For the text-containing cell, return its midpoint in [X, Y] coordinate format. 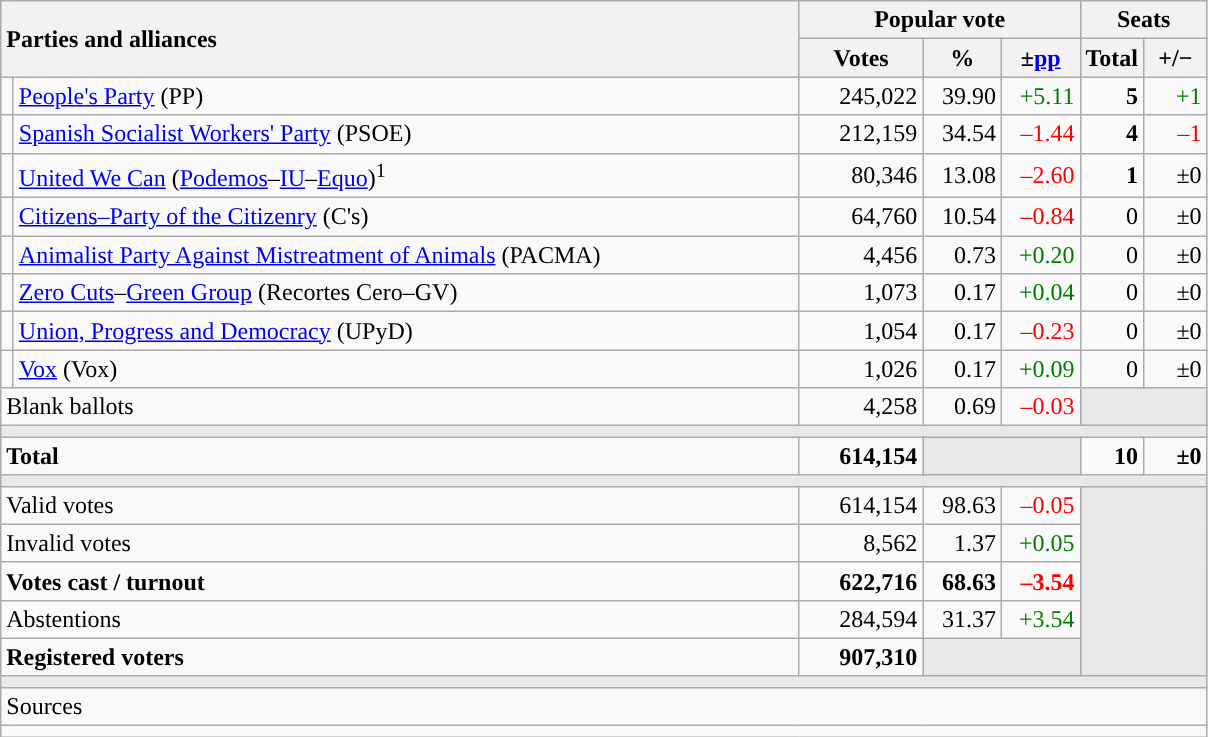
–0.23 [1040, 331]
68.63 [962, 581]
Sources [604, 706]
±pp [1040, 58]
Seats [1144, 20]
Invalid votes [400, 543]
Valid votes [400, 505]
0.69 [962, 407]
4,258 [861, 407]
–0.05 [1040, 505]
622,716 [861, 581]
284,594 [861, 619]
10.54 [962, 217]
–1 [1176, 134]
Zero Cuts–Green Group (Recortes Cero–GV) [406, 293]
1 [1112, 176]
13.08 [962, 176]
1.37 [962, 543]
Abstentions [400, 619]
98.63 [962, 505]
10 [1112, 456]
–0.03 [1040, 407]
34.54 [962, 134]
United We Can (Podemos–IU–Equo)1 [406, 176]
% [962, 58]
Spanish Socialist Workers' Party (PSOE) [406, 134]
64,760 [861, 217]
+3.54 [1040, 619]
1,026 [861, 369]
39.90 [962, 96]
1,054 [861, 331]
4,456 [861, 255]
245,022 [861, 96]
8,562 [861, 543]
+1 [1176, 96]
Parties and alliances [400, 39]
Animalist Party Against Mistreatment of Animals (PACMA) [406, 255]
People's Party (PP) [406, 96]
+0.09 [1040, 369]
Votes cast / turnout [400, 581]
+5.11 [1040, 96]
212,159 [861, 134]
31.37 [962, 619]
1,073 [861, 293]
–2.60 [1040, 176]
+/− [1176, 58]
Vox (Vox) [406, 369]
–1.44 [1040, 134]
0.73 [962, 255]
Union, Progress and Democracy (UPyD) [406, 331]
907,310 [861, 657]
Votes [861, 58]
Blank ballots [400, 407]
–3.54 [1040, 581]
5 [1112, 96]
+0.05 [1040, 543]
Citizens–Party of the Citizenry (C's) [406, 217]
Popular vote [940, 20]
4 [1112, 134]
–0.84 [1040, 217]
Registered voters [400, 657]
+0.04 [1040, 293]
+0.20 [1040, 255]
80,346 [861, 176]
